Extract the [x, y] coordinate from the center of the cell holding the provided text.  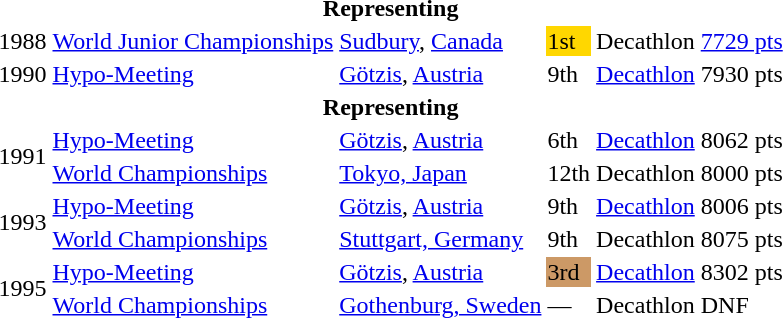
6th [569, 140]
1st [569, 41]
Sudbury, Canada [440, 41]
World Junior Championships [193, 41]
Stuttgart, Germany [440, 239]
Tokyo, Japan [440, 173]
3rd [569, 272]
12th [569, 173]
